From the cell containing the given text, extract its center point as (x, y) coordinate. 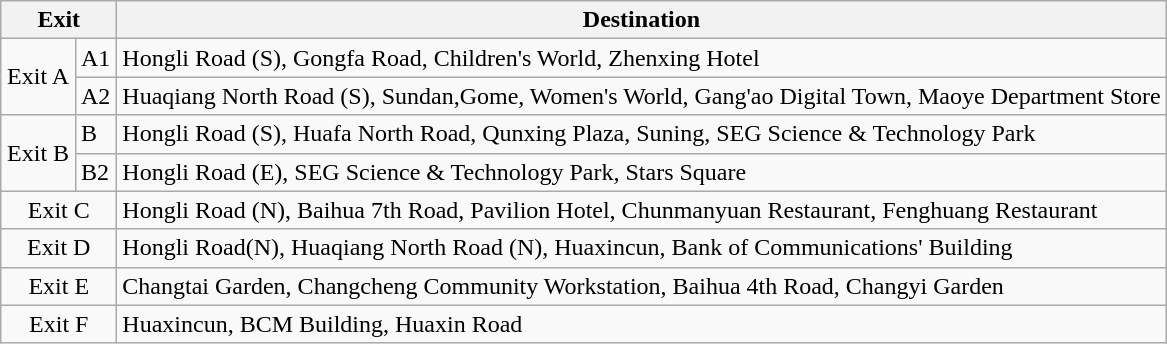
Huaqiang North Road (S), Sundan,Gome, Women's World, Gang'ao Digital Town, Maoye Department Store (642, 96)
A2 (96, 96)
B2 (96, 172)
Huaxincun, BCM Building, Huaxin Road (642, 324)
Exit B (38, 153)
Destination (642, 20)
Hongli Road (E), SEG Science & Technology Park, Stars Square (642, 172)
Exit (59, 20)
Hongli Road (N), Baihua 7th Road, Pavilion Hotel, Chunmanyuan Restaurant, Fenghuang Restaurant (642, 210)
Exit C (59, 210)
B (96, 134)
Exit A (38, 77)
Changtai Garden, Changcheng Community Workstation, Baihua 4th Road, Changyi Garden (642, 286)
Exit E (59, 286)
A1 (96, 58)
Exit D (59, 248)
Hongli Road(N), Huaqiang North Road (N), Huaxincun, Bank of Communications' Building (642, 248)
Hongli Road (S), Huafa North Road, Qunxing Plaza, Suning, SEG Science & Technology Park (642, 134)
Hongli Road (S), Gongfa Road, Children's World, Zhenxing Hotel (642, 58)
Exit F (59, 324)
